Determine the [X, Y] coordinate at the center of the cell enclosing the given text.  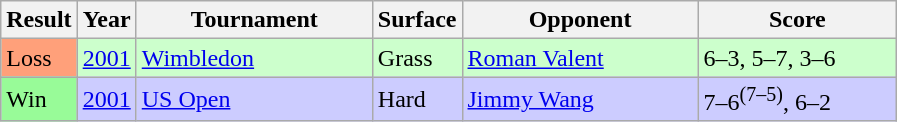
Result [39, 20]
Roman Valent [580, 58]
6–3, 5–7, 3–6 [798, 58]
Loss [39, 58]
Win [39, 100]
Score [798, 20]
Wimbledon [254, 58]
Jimmy Wang [580, 100]
US Open [254, 100]
Surface [417, 20]
Year [106, 20]
Grass [417, 58]
Opponent [580, 20]
Tournament [254, 20]
Hard [417, 100]
7–6(7–5), 6–2 [798, 100]
